Identify which cell holds the provided text, then report its (X, Y) central coordinate. 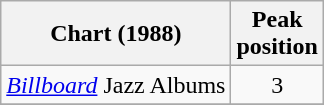
Chart (1988) (116, 34)
3 (277, 85)
Peakposition (277, 34)
Billboard Jazz Albums (116, 85)
